Return the [x, y] coordinate for the center point of the cell that contains the specified text.  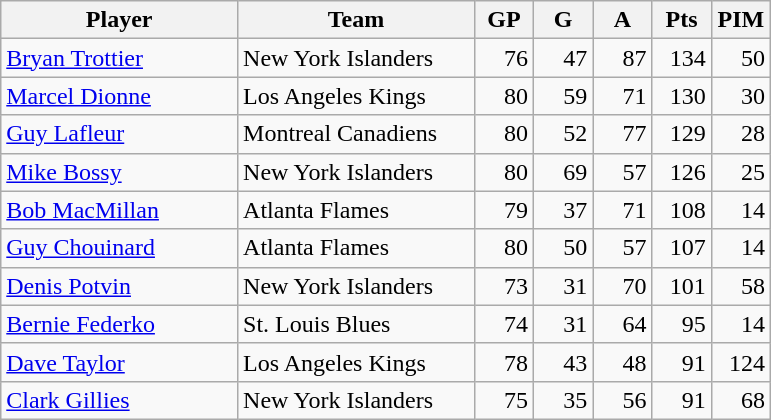
G [564, 20]
108 [682, 210]
30 [740, 96]
Player [120, 20]
107 [682, 248]
St. Louis Blues [356, 324]
Team [356, 20]
Bernie Federko [120, 324]
77 [622, 134]
134 [682, 58]
47 [564, 58]
Clark Gillies [120, 400]
Guy Lafleur [120, 134]
56 [622, 400]
28 [740, 134]
Denis Potvin [120, 286]
75 [504, 400]
129 [682, 134]
GP [504, 20]
76 [504, 58]
48 [622, 362]
73 [504, 286]
Mike Bossy [120, 172]
Bryan Trottier [120, 58]
69 [564, 172]
64 [622, 324]
A [622, 20]
Pts [682, 20]
79 [504, 210]
Bob MacMillan [120, 210]
130 [682, 96]
52 [564, 134]
25 [740, 172]
Montreal Canadiens [356, 134]
74 [504, 324]
87 [622, 58]
124 [740, 362]
43 [564, 362]
101 [682, 286]
95 [682, 324]
37 [564, 210]
Dave Taylor [120, 362]
68 [740, 400]
70 [622, 286]
78 [504, 362]
58 [740, 286]
59 [564, 96]
126 [682, 172]
Guy Chouinard [120, 248]
Marcel Dionne [120, 96]
35 [564, 400]
PIM [740, 20]
